Scan for the cell matching the given text and deliver its (X, Y) coordinate at center. 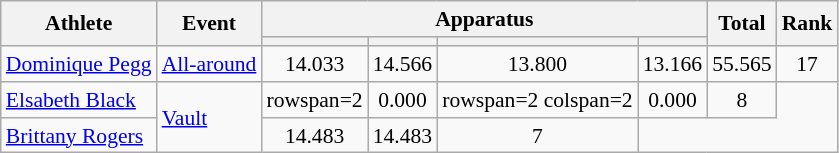
13.166 (672, 64)
Rank (808, 24)
Dominique Pegg (79, 64)
14.033 (314, 64)
14.566 (402, 64)
Apparatus (484, 19)
8 (742, 100)
Elsabeth Black (79, 100)
rowspan=2 (314, 100)
All-around (210, 64)
17 (808, 64)
Total (742, 24)
55.565 (742, 64)
Event (210, 24)
Athlete (79, 24)
Vault (210, 118)
13.800 (538, 64)
rowspan=2 colspan=2 (538, 100)
